For the text-containing cell, return its midpoint in [x, y] coordinate format. 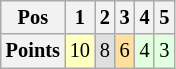
Pos [33, 17]
1 [80, 17]
6 [125, 51]
5 [164, 17]
8 [105, 51]
2 [105, 17]
10 [80, 51]
Points [33, 51]
